Search for the cell housing the specified text and yield its (x, y) center coordinate. 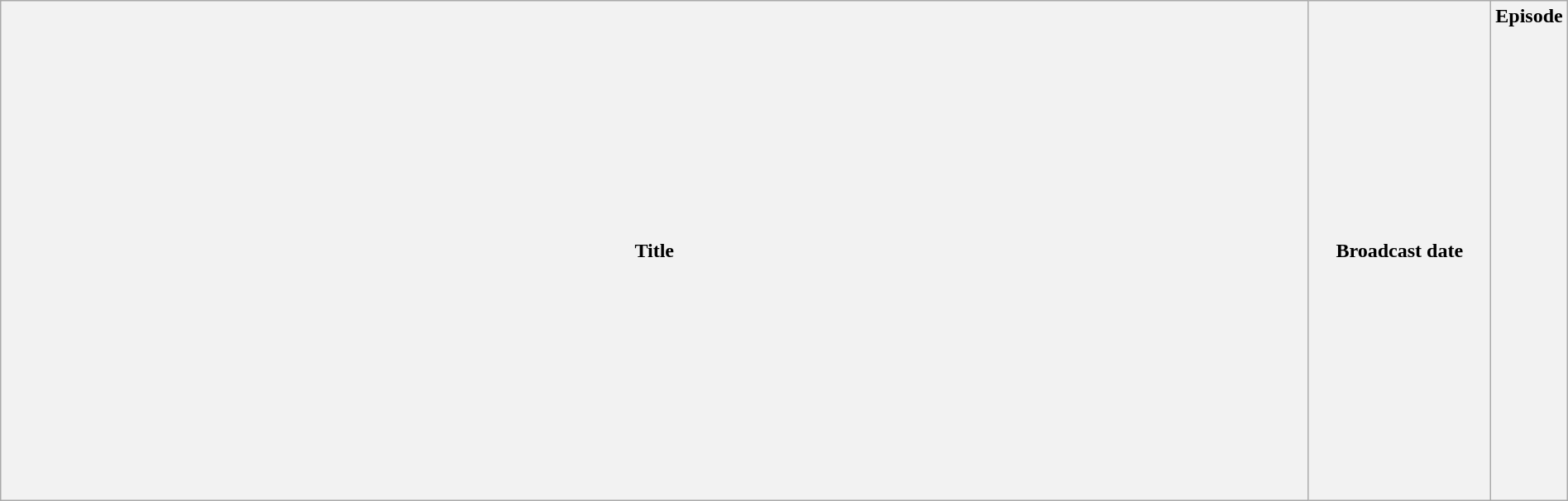
Title (655, 251)
Episode (1529, 251)
Broadcast date (1399, 251)
